For the text-containing cell, return its midpoint in (X, Y) coordinate format. 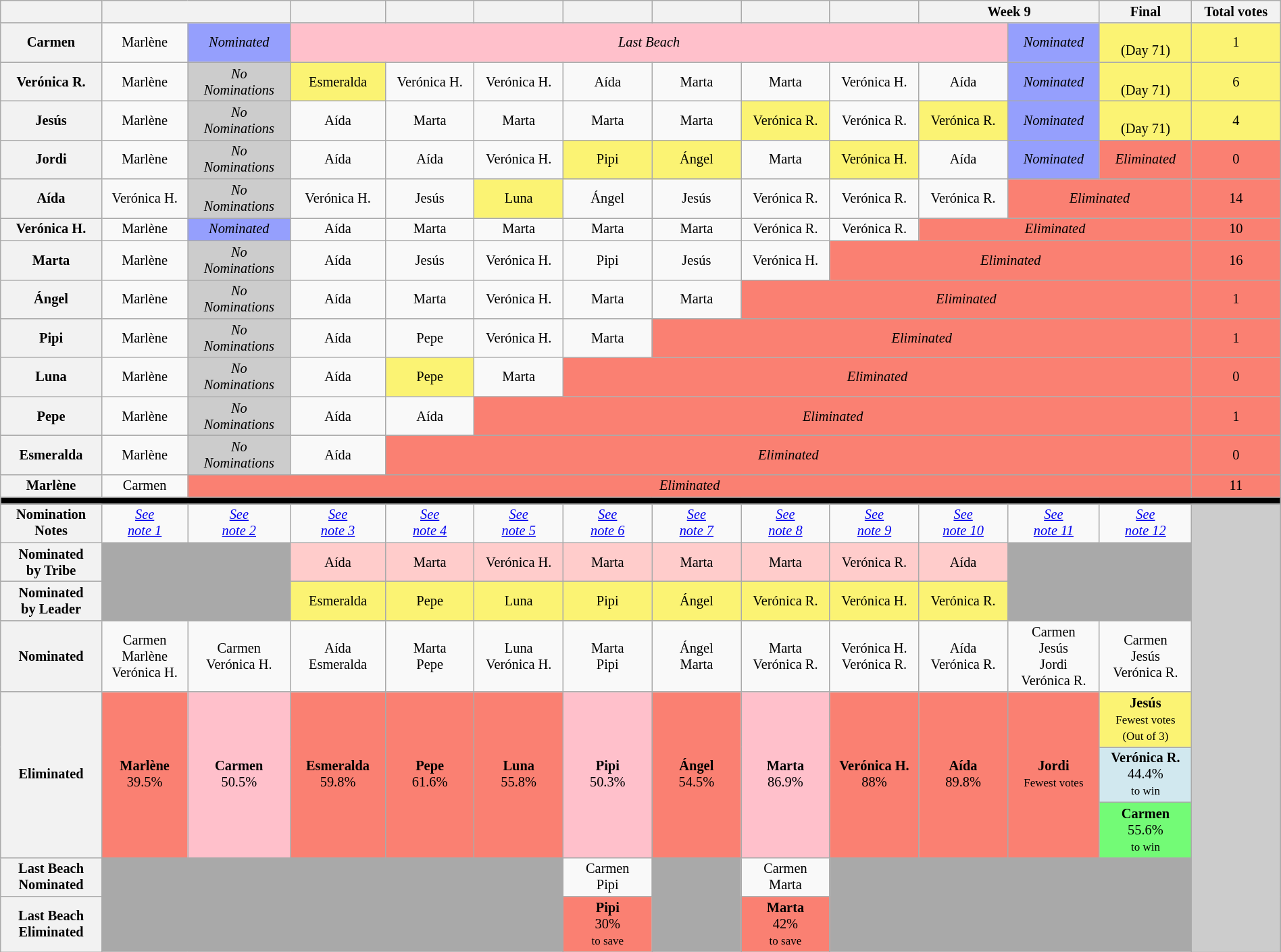
ÁngelMarta (697, 656)
MartaPipi (607, 656)
CarmenMarlèneVerónica H. (145, 656)
Verónica R.44.4%to win (1145, 774)
Esmeralda59.8% (338, 774)
Marta42%to save (786, 924)
Seenote 9 (874, 523)
Week 9 (1009, 11)
14 (1236, 199)
CarmenPipi (607, 877)
CarmenJesúsJordiVerónica R. (1053, 656)
JordiFewest votes (1053, 774)
AídaEsmeralda (338, 656)
Seenote 10 (963, 523)
Seenote 2 (239, 523)
CarmenVerónica H. (239, 656)
Seenote 8 (786, 523)
Pipi30%to save (607, 924)
Verónica H.88% (874, 774)
Seenote 1 (145, 523)
Ángel54.5% (697, 774)
Seenote 11 (1053, 523)
Seenote 7 (697, 523)
Luna55.8% (519, 774)
Seenote 3 (338, 523)
4 (1236, 120)
Pipi50.3% (607, 774)
Last BeachNominated (51, 877)
Last Beach (649, 43)
11 (1236, 486)
LunaVerónica H. (519, 656)
Marta86.9% (786, 774)
Aída89.8% (963, 774)
Nominatedby Leader (51, 601)
6 (1236, 82)
Total votes (1236, 11)
MartaVerónica R. (786, 656)
CarmenJesúsVerónica R. (1145, 656)
Nominatedby Tribe (51, 562)
CarmenMarta (786, 877)
Verónica H.Verónica R. (874, 656)
MartaPepe (430, 656)
Pepe61.6% (430, 774)
Final (1145, 11)
16 (1236, 260)
Seenote 12 (1145, 523)
10 (1236, 229)
JesúsFewest votes(Out of 3) (1145, 720)
Carmen55.6%to win (1145, 830)
Last BeachEliminated (51, 924)
Jordi (51, 159)
Carmen50.5% (239, 774)
Seenote 4 (430, 523)
Nomination Notes (51, 523)
Seenote 5 (519, 523)
Seenote 6 (607, 523)
Marlène39.5% (145, 774)
AídaVerónica R. (963, 656)
